Scan for the cell matching the given text and deliver its (X, Y) coordinate at center. 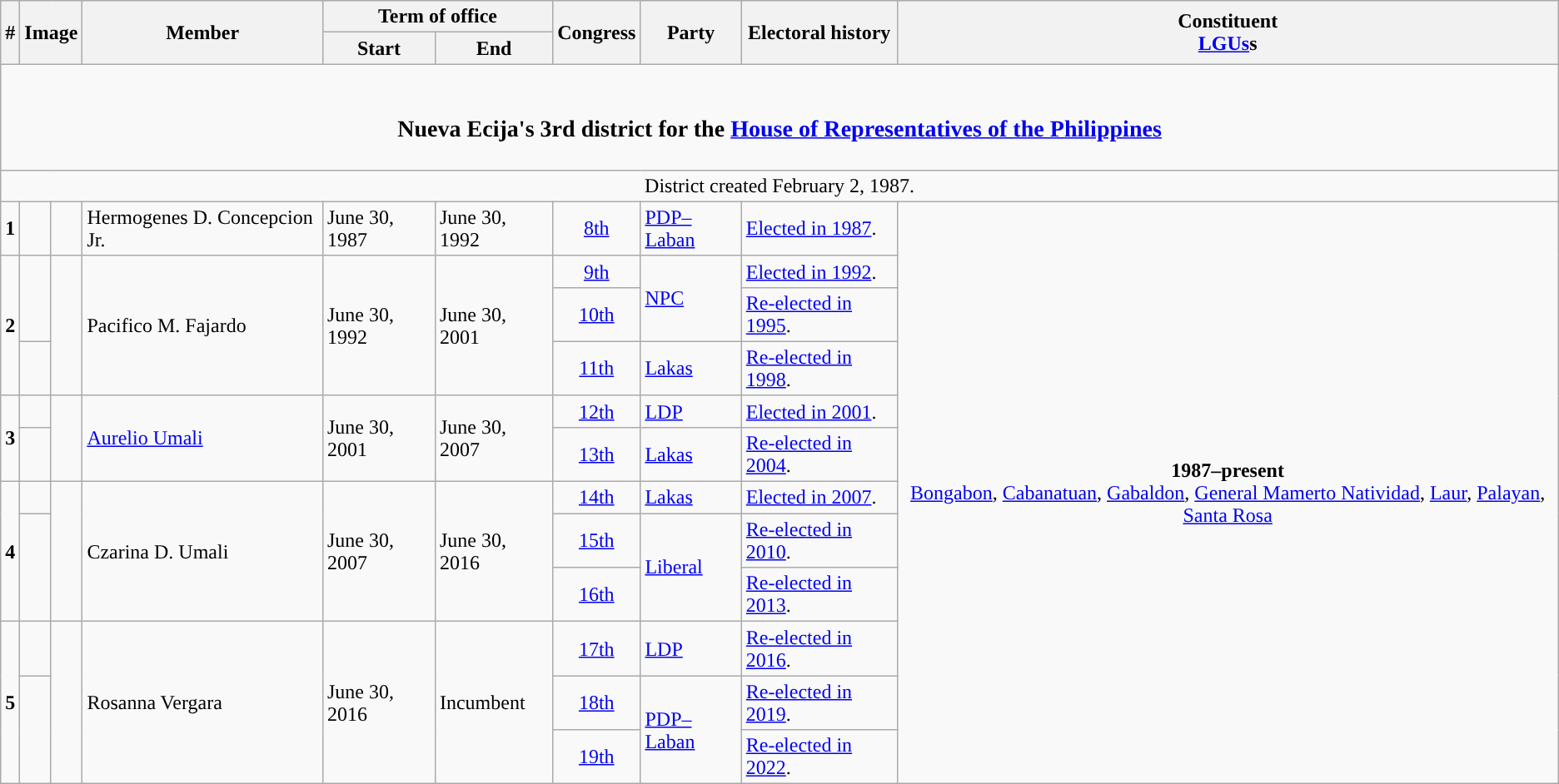
Re-elected in 2013. (819, 594)
Czarina D. Umali (203, 552)
14th (596, 498)
10th (596, 315)
Re-elected in 2019. (819, 702)
11th (596, 368)
Re-elected in 1995. (819, 315)
Image (52, 32)
Hermogenes D. Concepcion Jr. (203, 228)
Rosanna Vergara (203, 702)
End (493, 48)
Party (691, 32)
13th (596, 454)
Re-elected in 2022. (819, 757)
ConstituentLGUss (1228, 32)
Term of office (437, 17)
2 (10, 325)
NPC (691, 298)
# (10, 32)
Nueva Ecija's 3rd district for the House of Representatives of the Philippines (779, 117)
Liberal (691, 568)
Congress (596, 32)
Re-elected in 2004. (819, 454)
1987–presentBongabon, Cabanatuan, Gabaldon, General Mamerto Natividad, Laur, Palayan, Santa Rosa (1228, 493)
3 (10, 438)
Re-elected in 1998. (819, 368)
District created February 2, 1987. (779, 186)
9th (596, 271)
12th (596, 411)
15th (596, 541)
18th (596, 702)
Elected in 2001. (819, 411)
16th (596, 594)
Elected in 2007. (819, 498)
Elected in 1992. (819, 271)
Start (378, 48)
5 (10, 702)
4 (10, 552)
Re-elected in 2016. (819, 649)
1 (10, 228)
Elected in 1987. (819, 228)
Re-elected in 2010. (819, 541)
Aurelio Umali (203, 438)
Member (203, 32)
Pacifico M. Fajardo (203, 325)
June 30, 1987 (378, 228)
8th (596, 228)
19th (596, 757)
Electoral history (819, 32)
17th (596, 649)
Incumbent (493, 702)
